Determine the (x, y) coordinate at the center of the cell enclosing the given text.  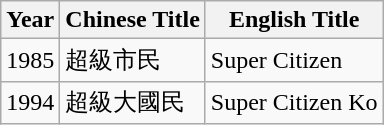
超級市民 (133, 60)
Year (30, 20)
Super Citizen (294, 60)
Super Citizen Ko (294, 102)
超級大國民 (133, 102)
Chinese Title (133, 20)
1994 (30, 102)
1985 (30, 60)
English Title (294, 20)
